Return (x, y) of the center of cell containing provided text 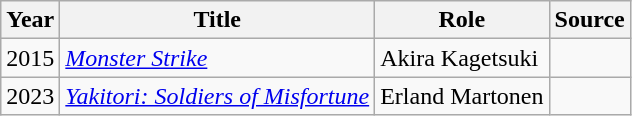
Yakitori: Soldiers of Misfortune (218, 96)
2015 (30, 58)
Title (218, 20)
2023 (30, 96)
Akira Kagetsuki (462, 58)
Erland Martonen (462, 96)
Role (462, 20)
Source (590, 20)
Monster Strike (218, 58)
Year (30, 20)
